For the text-containing cell, return its midpoint in (x, y) coordinate format. 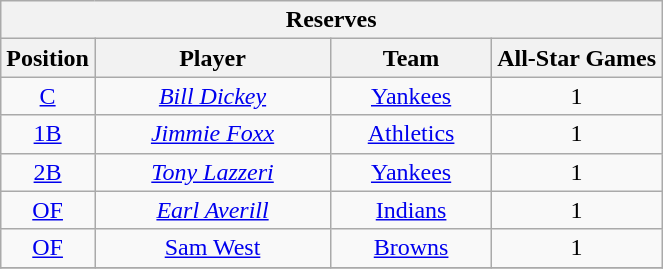
Team (412, 58)
Bill Dickey (212, 96)
Reserves (332, 20)
Player (212, 58)
Jimmie Foxx (212, 134)
All-Star Games (577, 58)
Tony Lazzeri (212, 172)
2B (48, 172)
Sam West (212, 248)
Browns (412, 248)
C (48, 96)
Position (48, 58)
Athletics (412, 134)
Indians (412, 210)
Earl Averill (212, 210)
1B (48, 134)
